Return the (x, y) coordinate for the center point of the cell that contains the specified text.  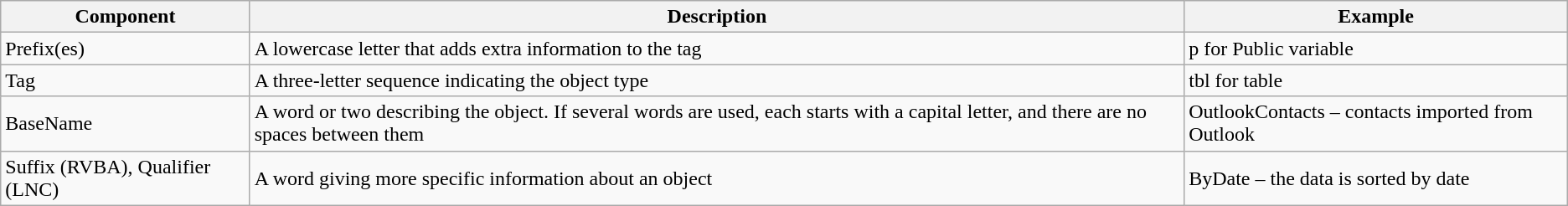
tbl for table (1376, 80)
Suffix (RVBA), Qualifier (LNC) (126, 178)
p for Public variable (1376, 49)
A lowercase letter that adds extra information to the tag (717, 49)
Component (126, 17)
Tag (126, 80)
A three-letter sequence indicating the object type (717, 80)
A word giving more specific information about an object (717, 178)
Description (717, 17)
Example (1376, 17)
Prefix(es) (126, 49)
BaseName (126, 124)
ByDate – the data is sorted by date (1376, 178)
OutlookContacts – contacts imported from Outlook (1376, 124)
A word or two describing the object. If several words are used, each starts with a capital letter, and there are no spaces between them (717, 124)
